Extract the (X, Y) coordinate from the center of the cell holding the provided text.  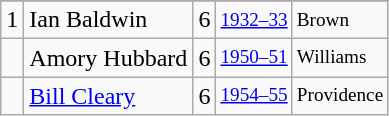
Ian Baldwin (108, 20)
1 (12, 20)
1950–51 (254, 58)
Williams (340, 58)
1932–33 (254, 20)
1954–55 (254, 96)
Amory Hubbard (108, 58)
Bill Cleary (108, 96)
Providence (340, 96)
Brown (340, 20)
